Detect which cell encompasses the target text, then output its (X, Y) center coordinate. 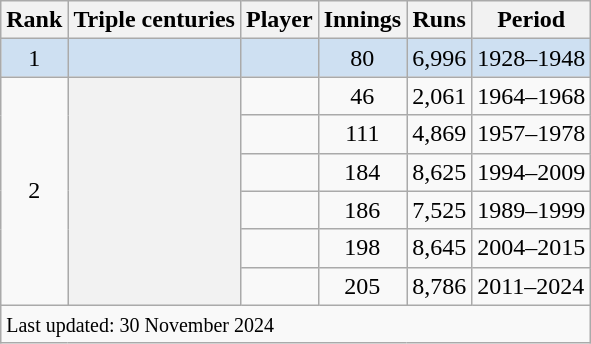
7,525 (440, 210)
1 (34, 58)
184 (362, 172)
Innings (362, 20)
111 (362, 134)
2 (34, 191)
8,786 (440, 286)
6,996 (440, 58)
8,625 (440, 172)
1928–1948 (532, 58)
Rank (34, 20)
205 (362, 286)
Runs (440, 20)
Player (279, 20)
2004–2015 (532, 248)
1957–1978 (532, 134)
Last updated: 30 November 2024 (296, 324)
1989–1999 (532, 210)
2,061 (440, 96)
1964–1968 (532, 96)
80 (362, 58)
46 (362, 96)
Triple centuries (154, 20)
Period (532, 20)
198 (362, 248)
2011–2024 (532, 286)
1994–2009 (532, 172)
186 (362, 210)
8,645 (440, 248)
4,869 (440, 134)
